Return [X, Y] of the center of cell containing provided text 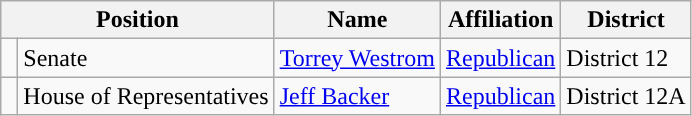
Position [138, 20]
District 12 [626, 58]
District 12A [626, 96]
House of Representatives [146, 96]
Torrey Westrom [357, 58]
Name [357, 20]
Senate [146, 58]
Jeff Backer [357, 96]
Affiliation [500, 20]
District [626, 20]
